Extract the [X, Y] coordinate from the center of the cell holding the provided text.  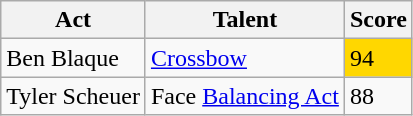
Crossbow [244, 58]
Tyler Scheuer [74, 96]
88 [378, 96]
Talent [244, 20]
Face Balancing Act [244, 96]
Act [74, 20]
94 [378, 58]
Score [378, 20]
Ben Blaque [74, 58]
